Determine the (x, y) coordinate at the center of the cell enclosing the given text.  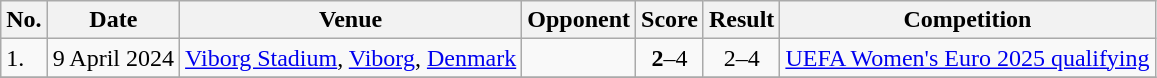
Venue (351, 20)
Competition (968, 20)
Result (741, 20)
No. (24, 20)
UEFA Women's Euro 2025 qualifying (968, 58)
1. (24, 58)
Date (113, 20)
Opponent (579, 20)
Score (670, 20)
9 April 2024 (113, 58)
Viborg Stadium, Viborg, Denmark (351, 58)
